Return the [x, y] coordinate for the center point of the cell that contains the specified text.  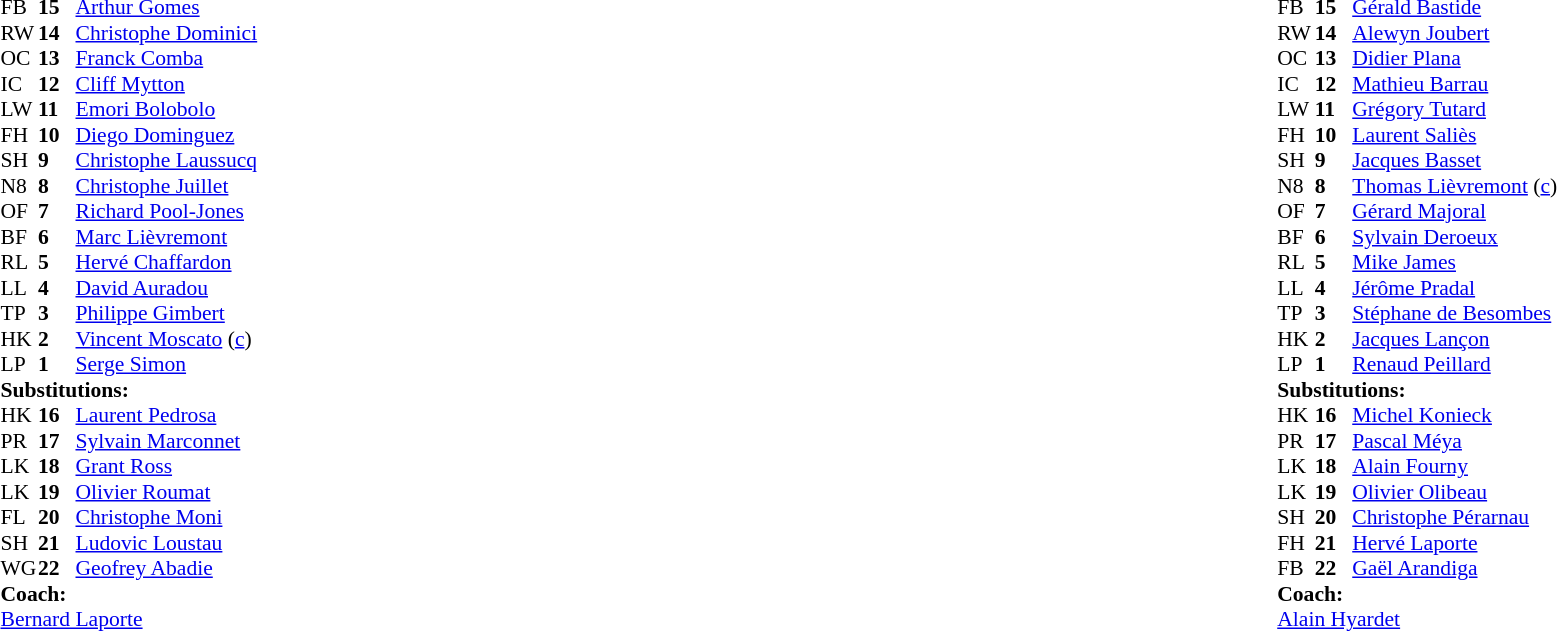
Jacques Basset [1454, 161]
Didier Plana [1454, 59]
Cliff Mytton [167, 84]
Olivier Roumat [167, 492]
Olivier Olibeau [1454, 492]
Alain Fourny [1454, 467]
FB [1296, 569]
Philippe Gimbert [167, 313]
Emori Bolobolo [167, 109]
Serge Simon [167, 365]
Richard Pool-Jones [167, 211]
David Auradou [167, 288]
Vincent Moscato (c) [167, 339]
Gérard Majoral [1454, 211]
Sylvain Marconnet [167, 441]
Christophe Juillet [167, 186]
Sylvain Deroeux [1454, 237]
Franck Comba [167, 59]
Gaël Arandiga [1454, 569]
Christophe Pérarnau [1454, 517]
Michel Konieck [1454, 415]
Stéphane de Besombes [1454, 313]
WG [19, 569]
Hervé Chaffardon [167, 263]
Alewyn Joubert [1454, 33]
Christophe Dominici [167, 33]
Grégory Tutard [1454, 109]
Mathieu Barrau [1454, 84]
Mike James [1454, 263]
Thomas Lièvremont (c) [1454, 186]
Laurent Pedrosa [167, 415]
Hervé Laporte [1454, 543]
Marc Lièvremont [167, 237]
Geofrey Abadie [167, 569]
Jérôme Pradal [1454, 288]
Pascal Méya [1454, 441]
Christophe Laussucq [167, 161]
Renaud Peillard [1454, 365]
Christophe Moni [167, 517]
Diego Dominguez [167, 135]
Ludovic Loustau [167, 543]
Grant Ross [167, 467]
FL [19, 517]
Jacques Lançon [1454, 339]
Laurent Saliès [1454, 135]
